Search for the cell housing the specified text and yield its [X, Y] center coordinate. 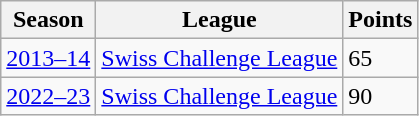
2022–23 [48, 96]
90 [380, 96]
League [220, 20]
65 [380, 58]
Season [48, 20]
2013–14 [48, 58]
Points [380, 20]
